Pinpoint the cell where the given text exists, returning its [x, y] midpoint coordinate. 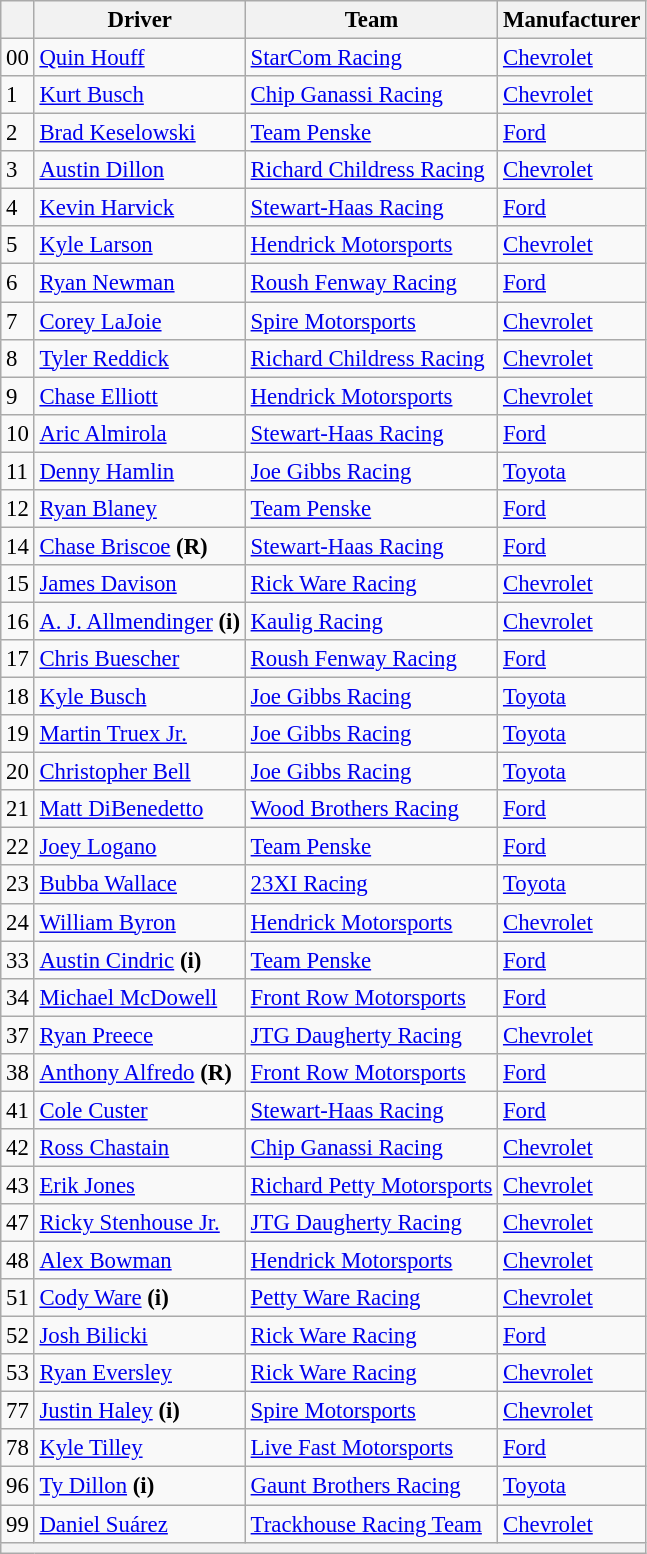
Joey Logano [140, 847]
11 [18, 471]
Wood Brothers Racing [371, 809]
Daniel Suárez [140, 1524]
Martin Truex Jr. [140, 734]
William Byron [140, 922]
53 [18, 1373]
42 [18, 1148]
Kyle Larson [140, 245]
34 [18, 997]
Kevin Harvick [140, 208]
23 [18, 885]
Denny Hamlin [140, 471]
20 [18, 772]
77 [18, 1411]
Team [371, 20]
78 [18, 1449]
48 [18, 1261]
2 [18, 133]
18 [18, 697]
Gaunt Brothers Racing [371, 1486]
Christopher Bell [140, 772]
Ty Dillon (i) [140, 1486]
51 [18, 1298]
14 [18, 546]
Austin Dillon [140, 170]
Aric Almirola [140, 433]
52 [18, 1336]
Justin Haley (i) [140, 1411]
24 [18, 922]
Trackhouse Racing Team [371, 1524]
Richard Petty Motorsports [371, 1185]
47 [18, 1223]
Erik Jones [140, 1185]
7 [18, 321]
Ryan Newman [140, 283]
Cody Ware (i) [140, 1298]
8 [18, 358]
19 [18, 734]
Live Fast Motorsports [371, 1449]
17 [18, 659]
33 [18, 960]
43 [18, 1185]
Alex Bowman [140, 1261]
3 [18, 170]
5 [18, 245]
Quin Houff [140, 58]
Driver [140, 20]
Austin Cindric (i) [140, 960]
Kyle Tilley [140, 1449]
6 [18, 283]
Manufacturer [572, 20]
Petty Ware Racing [371, 1298]
10 [18, 433]
1 [18, 95]
James Davison [140, 584]
Ross Chastain [140, 1148]
37 [18, 1035]
99 [18, 1524]
12 [18, 509]
Ryan Eversley [140, 1373]
Michael McDowell [140, 997]
Ryan Preece [140, 1035]
Matt DiBenedetto [140, 809]
41 [18, 1110]
Josh Bilicki [140, 1336]
96 [18, 1486]
Bubba Wallace [140, 885]
22 [18, 847]
Chris Buescher [140, 659]
Chase Elliott [140, 396]
Corey LaJoie [140, 321]
00 [18, 58]
Ryan Blaney [140, 509]
Kyle Busch [140, 697]
9 [18, 396]
Anthony Alfredo (R) [140, 1073]
Ricky Stenhouse Jr. [140, 1223]
Chase Briscoe (R) [140, 546]
Kurt Busch [140, 95]
16 [18, 621]
StarCom Racing [371, 58]
15 [18, 584]
A. J. Allmendinger (i) [140, 621]
Tyler Reddick [140, 358]
23XI Racing [371, 885]
Brad Keselowski [140, 133]
Cole Custer [140, 1110]
4 [18, 208]
38 [18, 1073]
21 [18, 809]
Kaulig Racing [371, 621]
